For the text-containing cell, return its midpoint in (x, y) coordinate format. 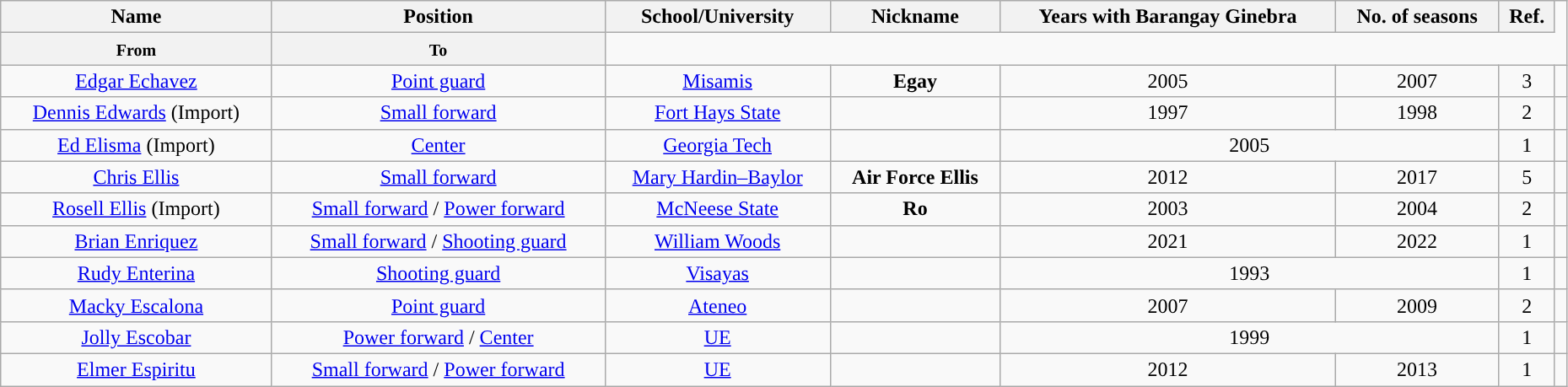
1993 (1250, 273)
Misamis (717, 81)
Rudy Enterina (137, 273)
Name (137, 17)
Ref. (1527, 17)
To (439, 49)
Small forward / Shooting guard (439, 241)
Jolly Escobar (137, 337)
Visayas (717, 273)
Ateneo (717, 305)
McNeese State (717, 209)
Elmer Espiritu (137, 369)
Brian Enriquez (137, 241)
2021 (1168, 241)
Egay (915, 81)
3 (1527, 81)
No. of seasons (1417, 17)
Mary Hardin–Baylor (717, 177)
Rosell Ellis (Import) (137, 209)
Edgar Echavez (137, 81)
Center (439, 145)
2003 (1168, 209)
Ro (915, 209)
Shooting guard (439, 273)
1997 (1168, 113)
Power forward / Center (439, 337)
2004 (1417, 209)
Nickname (915, 17)
Macky Escalona (137, 305)
2009 (1417, 305)
Ed Elisma (Import) (137, 145)
Fort Hays State (717, 113)
Chris Ellis (137, 177)
Years with Barangay Ginebra (1168, 17)
Position (439, 17)
Air Force Ellis (915, 177)
1999 (1250, 337)
1998 (1417, 113)
Georgia Tech (717, 145)
Dennis Edwards (Import) (137, 113)
2017 (1417, 177)
From (137, 49)
5 (1527, 177)
2013 (1417, 369)
School/University (717, 17)
William Woods (717, 241)
2022 (1417, 241)
